Identify which cell holds the provided text, then report its [x, y] central coordinate. 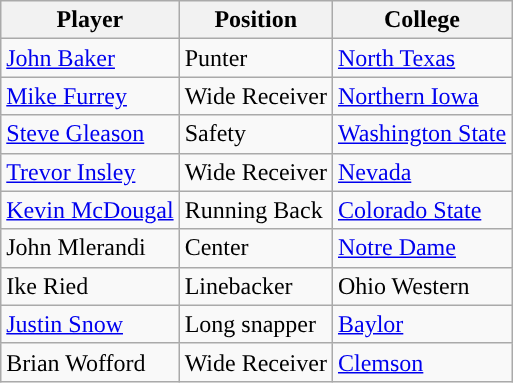
Running Back [256, 210]
Nevada [422, 172]
Safety [256, 134]
Center [256, 248]
Colorado State [422, 210]
Steve Gleason [90, 134]
Justin Snow [90, 324]
Ohio Western [422, 286]
Trevor Insley [90, 172]
Linebacker [256, 286]
Mike Furrey [90, 96]
Notre Dame [422, 248]
Player [90, 20]
College [422, 20]
Baylor [422, 324]
John Baker [90, 58]
Brian Wofford [90, 362]
Washington State [422, 134]
Long snapper [256, 324]
Ike Ried [90, 286]
Punter [256, 58]
John Mlerandi [90, 248]
Clemson [422, 362]
Position [256, 20]
Northern Iowa [422, 96]
North Texas [422, 58]
Kevin McDougal [90, 210]
